Extract the [X, Y] coordinate from the center of the cell holding the provided text.  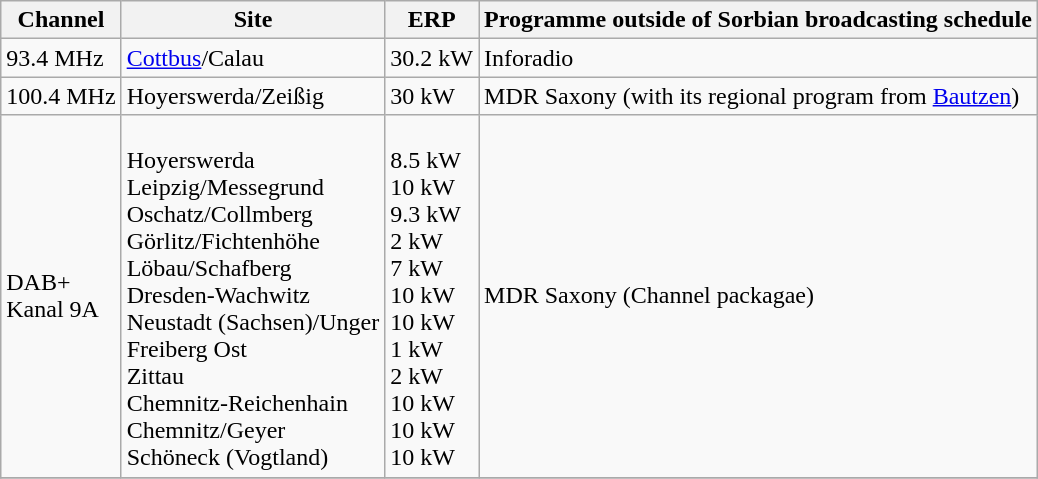
MDR Saxony (with its regional program from Bautzen) [758, 96]
Cottbus/Calau [253, 58]
MDR Saxony (Channel packagae) [758, 296]
30 kW [432, 96]
8.5 kW 10 kW 9.3 kW 2 kW 7 kW 10 kW 10 kW 1 kW 2 kW 10 kW 10 kW 10 kW [432, 296]
100.4 MHz [61, 96]
Hoyerswerda/Zeißig [253, 96]
ERP [432, 20]
Inforadio [758, 58]
Channel [61, 20]
30.2 kW [432, 58]
Site [253, 20]
93.4 MHz [61, 58]
Programme outside of Sorbian broadcasting schedule [758, 20]
DAB+Kanal 9A [61, 296]
